Output the (x, y) coordinate of the center of the cell containing the given text.  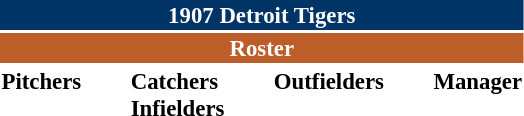
1907 Detroit Tigers (262, 15)
Roster (262, 48)
